From the cell containing the given text, extract its center point as [x, y] coordinate. 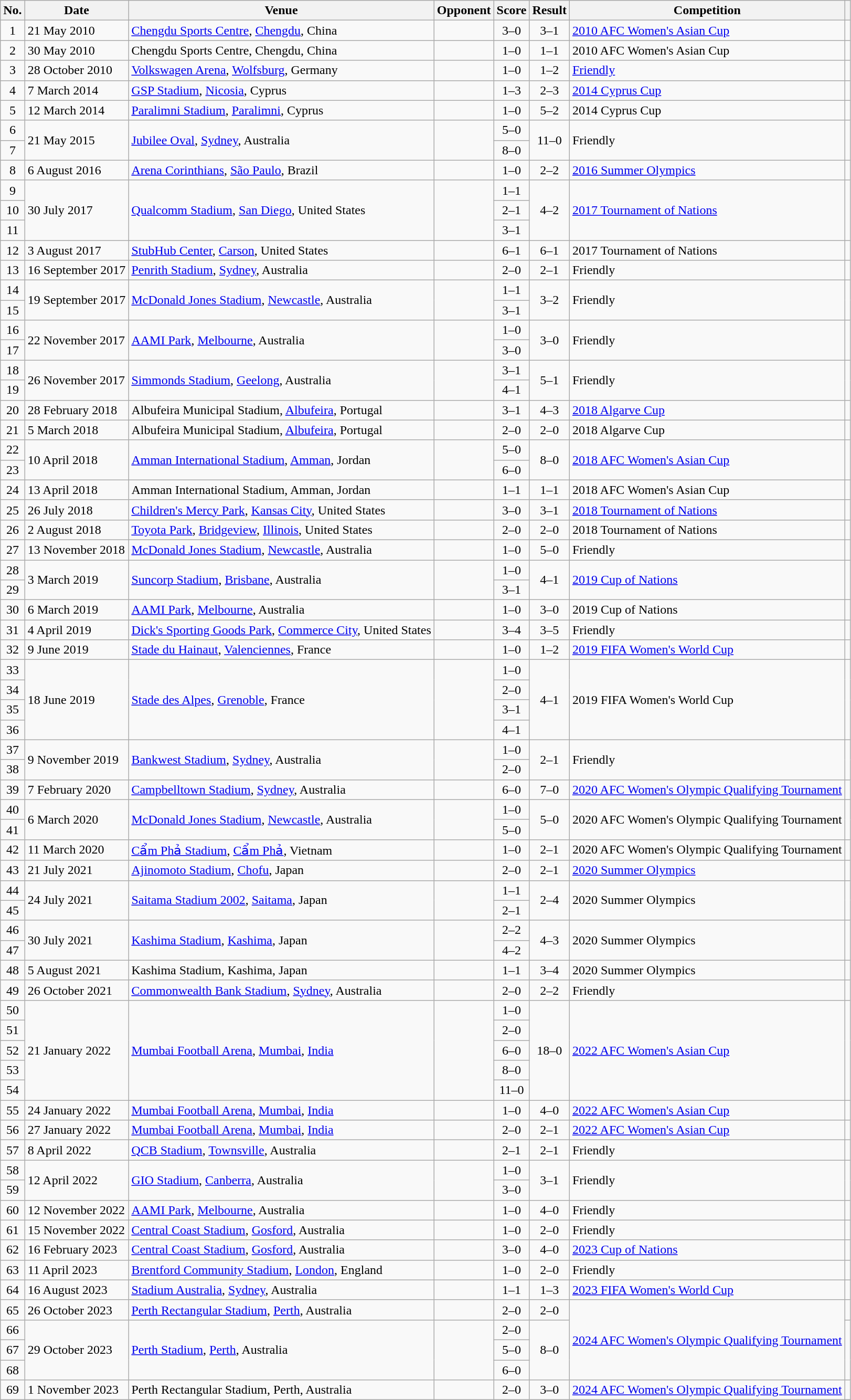
Volkswagen Arena, Wolfsburg, Germany [281, 70]
44 [13, 890]
11 March 2020 [77, 850]
29 October 2023 [77, 1350]
52 [13, 1050]
18 [13, 370]
Simmonds Stadium, Geelong, Australia [281, 380]
36 [13, 730]
5–2 [549, 110]
61 [13, 1230]
56 [13, 1130]
66 [13, 1330]
Saitama Stadium 2002, Saitama, Japan [281, 900]
Perth Stadium, Perth, Australia [281, 1350]
38 [13, 770]
21 January 2022 [77, 1050]
13 November 2018 [77, 550]
58 [13, 1170]
18 June 2019 [77, 700]
19 [13, 390]
29 [13, 590]
65 [13, 1310]
30 [13, 610]
6 August 2016 [77, 170]
8 [13, 170]
45 [13, 910]
28 October 2010 [77, 70]
2–4 [549, 900]
30 July 2021 [77, 940]
Penrith Stadium, Sydney, Australia [281, 270]
13 [13, 270]
21 [13, 430]
55 [13, 1110]
24 January 2022 [77, 1110]
49 [13, 990]
28 February 2018 [77, 410]
GSP Stadium, Nicosia, Cyprus [281, 90]
32 [13, 650]
Opponent [464, 10]
Children's Mercy Park, Kansas City, United States [281, 510]
22 [13, 450]
4 [13, 90]
6 March 2019 [77, 610]
26 October 2021 [77, 990]
47 [13, 950]
30 July 2017 [77, 210]
21 May 2010 [77, 30]
2 [13, 50]
25 [13, 510]
3 [13, 70]
6 [13, 130]
9 June 2019 [77, 650]
7–0 [549, 790]
GIO Stadium, Canberra, Australia [281, 1180]
Paralimni Stadium, Paralimni, Cyprus [281, 110]
15 November 2022 [77, 1230]
33 [13, 670]
2023 FIFA Women's World Cup [707, 1290]
StubHub Center, Carson, United States [281, 250]
3–5 [549, 630]
10 [13, 210]
Date [77, 10]
28 [13, 570]
30 May 2010 [77, 50]
12 March 2014 [77, 110]
3–2 [549, 300]
64 [13, 1290]
21 May 2015 [77, 140]
69 [13, 1390]
24 [13, 490]
Ajinomoto Stadium, Chofu, Japan [281, 870]
5 [13, 110]
No. [13, 10]
7 February 2020 [77, 790]
5–1 [549, 380]
13 April 2018 [77, 490]
51 [13, 1030]
14 [13, 290]
Bankwest Stadium, Sydney, Australia [281, 760]
8 April 2022 [77, 1150]
37 [13, 750]
42 [13, 850]
Dick's Sporting Goods Park, Commerce City, United States [281, 630]
2 August 2018 [77, 530]
Campbelltown Stadium, Sydney, Australia [281, 790]
Toyota Park, Bridgeview, Illinois, United States [281, 530]
16 [13, 330]
Venue [281, 10]
46 [13, 930]
Commonwealth Bank Stadium, Sydney, Australia [281, 990]
11 April 2023 [77, 1270]
Arena Corinthians, São Paulo, Brazil [281, 170]
9 [13, 190]
10 April 2018 [77, 460]
12 [13, 250]
31 [13, 630]
3 August 2017 [77, 250]
5 August 2021 [77, 970]
12 November 2022 [77, 1210]
22 November 2017 [77, 340]
21 July 2021 [77, 870]
26 [13, 530]
Result [549, 10]
3 March 2019 [77, 580]
26 October 2023 [77, 1310]
67 [13, 1350]
50 [13, 1010]
34 [13, 690]
63 [13, 1270]
1 November 2023 [77, 1390]
16 September 2017 [77, 270]
39 [13, 790]
5 March 2018 [77, 430]
17 [13, 350]
Score [512, 10]
18–0 [549, 1050]
40 [13, 809]
2–3 [549, 90]
16 February 2023 [77, 1250]
7 March 2014 [77, 90]
Suncorp Stadium, Brisbane, Australia [281, 580]
6 March 2020 [77, 819]
27 [13, 550]
35 [13, 710]
12 April 2022 [77, 1180]
9 November 2019 [77, 760]
Brentford Community Stadium, London, England [281, 1270]
59 [13, 1190]
4 April 2019 [77, 630]
1 [13, 30]
24 July 2021 [77, 900]
53 [13, 1070]
7 [13, 150]
26 July 2018 [77, 510]
26 November 2017 [77, 380]
Stade du Hainaut, Valenciennes, France [281, 650]
60 [13, 1210]
57 [13, 1150]
54 [13, 1090]
Cẩm Phả Stadium, Cẩm Phả, Vietnam [281, 850]
2016 Summer Olympics [707, 170]
62 [13, 1250]
Stade des Alpes, Grenoble, France [281, 700]
Jubilee Oval, Sydney, Australia [281, 140]
41 [13, 829]
Stadium Australia, Sydney, Australia [281, 1290]
43 [13, 870]
20 [13, 410]
15 [13, 310]
27 January 2022 [77, 1130]
19 September 2017 [77, 300]
Competition [707, 10]
68 [13, 1370]
2023 Cup of Nations [707, 1250]
QCB Stadium, Townsville, Australia [281, 1150]
Qualcomm Stadium, San Diego, United States [281, 210]
16 August 2023 [77, 1290]
23 [13, 470]
11 [13, 230]
48 [13, 970]
